Find where the given text appears and provide that cell's center as [X, Y] coordinate. 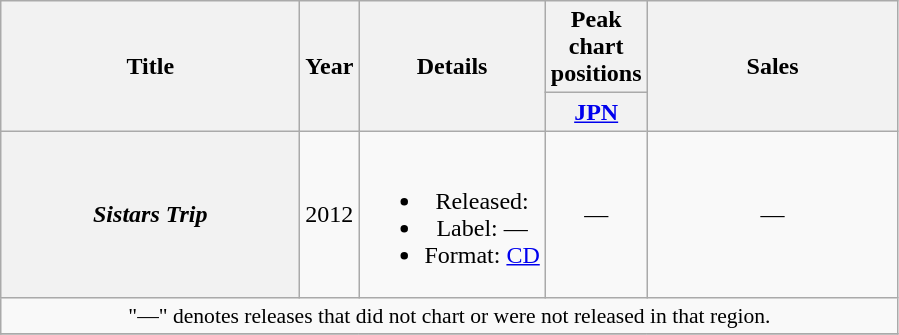
"—" denotes releases that did not chart or were not released in that region. [450, 316]
Year [330, 66]
Released: Label: —Format: CD [452, 214]
Sistars Trip [150, 214]
2012 [330, 214]
Title [150, 66]
Peak chart positions [596, 47]
Details [452, 66]
Sales [772, 66]
JPN [596, 112]
